Find where the given text appears and provide that cell's center as (x, y) coordinate. 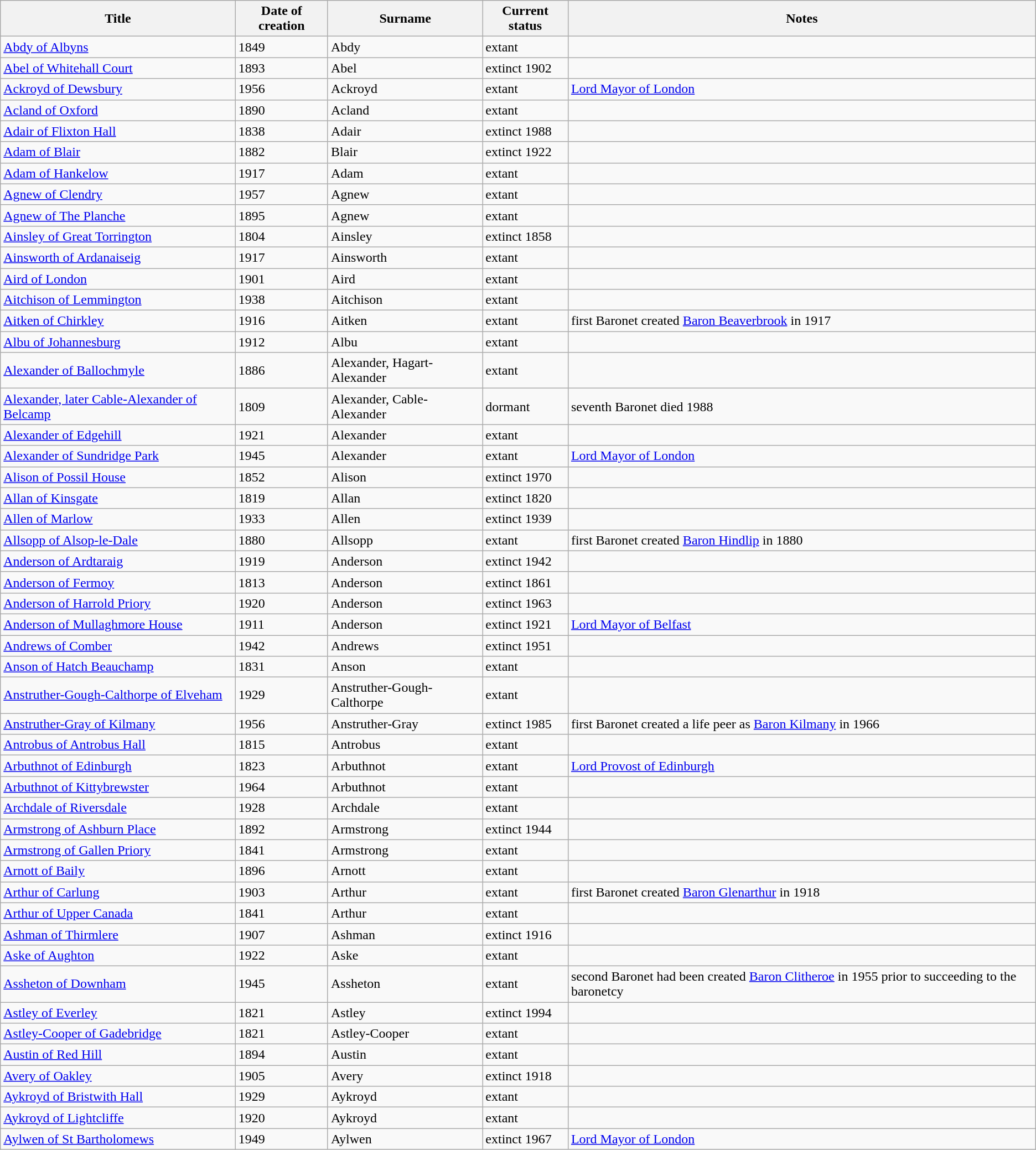
1895 (281, 215)
Surname (405, 19)
Astley-Cooper of Gadebridge (118, 1034)
Ashman (405, 934)
Abel of Whitehall Court (118, 68)
Assheton (405, 984)
Arbuthnot of Kittybrewster (118, 787)
Current status (526, 19)
Antrobus of Antrobus Hall (118, 745)
Austin of Red Hill (118, 1055)
Archdale (405, 808)
Abel (405, 68)
1815 (281, 745)
Alexander, Hagart-Alexander (405, 371)
1922 (281, 955)
extinct 1942 (526, 561)
Alexander of Ballochmyle (118, 371)
Aylwen of St Bartholomews (118, 1139)
extinct 1820 (526, 498)
Adair (405, 131)
Date of creation (281, 19)
Albu (405, 342)
1896 (281, 871)
Aird (405, 278)
Astley-Cooper (405, 1034)
Ashman of Thirmlere (118, 934)
extinct 1967 (526, 1139)
1938 (281, 300)
Aykroyd of Bristwith Hall (118, 1097)
Allen (405, 519)
extinct 1916 (526, 934)
Astley (405, 1012)
second Baronet had been created Baron Clitheroe in 1955 prior to succeeding to the baronetcy (801, 984)
1957 (281, 194)
Adam of Blair (118, 152)
1907 (281, 934)
Allan of Kinsgate (118, 498)
Title (118, 19)
extinct 1922 (526, 152)
Alexander, later Cable-Alexander of Belcamp (118, 406)
Arnott of Baily (118, 871)
Allen of Marlow (118, 519)
1933 (281, 519)
extinct 1921 (526, 624)
1804 (281, 236)
Allan (405, 498)
Anstruther-Gough-Calthorpe (405, 695)
first Baronet created Baron Hindlip in 1880 (801, 540)
1893 (281, 68)
Austin (405, 1055)
Anderson of Mullaghmore House (118, 624)
first Baronet created Baron Beaverbrook in 1917 (801, 321)
1903 (281, 892)
Ackroyd of Dewsbury (118, 89)
extinct 1988 (526, 131)
1912 (281, 342)
Aylwen (405, 1139)
1964 (281, 787)
Archdale of Riversdale (118, 808)
Armstrong of Gallen Priory (118, 850)
1831 (281, 667)
extinct 1951 (526, 646)
1892 (281, 829)
Arnott (405, 871)
Lord Mayor of Belfast (801, 624)
1894 (281, 1055)
Adam of Hankelow (118, 173)
Acland of Oxford (118, 110)
Ainsworth (405, 257)
1949 (281, 1139)
Ackroyd (405, 89)
Anson (405, 667)
Aske of Aughton (118, 955)
extinct 1985 (526, 724)
Arbuthnot of Edinburgh (118, 766)
Avery of Oakley (118, 1076)
Alison of Possil House (118, 477)
1901 (281, 278)
Allsopp (405, 540)
Anstruther-Gough-Calthorpe of Elveham (118, 695)
extinct 1918 (526, 1076)
extinct 1861 (526, 582)
extinct 1858 (526, 236)
first Baronet created Baron Glenarthur in 1918 (801, 892)
Aske (405, 955)
Armstrong of Ashburn Place (118, 829)
Ainsley of Great Torrington (118, 236)
Alison (405, 477)
Albu of Johannesburg (118, 342)
seventh Baronet died 1988 (801, 406)
dormant (526, 406)
Notes (801, 19)
extinct 1944 (526, 829)
1942 (281, 646)
Anderson of Ardtaraig (118, 561)
Acland (405, 110)
Aitken (405, 321)
Anderson of Fermoy (118, 582)
1905 (281, 1076)
1819 (281, 498)
1880 (281, 540)
Aitchison (405, 300)
Abdy (405, 47)
Aird of London (118, 278)
Avery (405, 1076)
Agnew of The Planche (118, 215)
1921 (281, 435)
Assheton of Downham (118, 984)
1809 (281, 406)
1849 (281, 47)
extinct 1939 (526, 519)
1838 (281, 131)
Abdy of Albyns (118, 47)
Lord Provost of Edinburgh (801, 766)
1882 (281, 152)
Aykroyd of Lightcliffe (118, 1118)
Arthur of Upper Canada (118, 913)
extinct 1963 (526, 603)
Alexander, Cable-Alexander (405, 406)
Blair (405, 152)
Alexander of Sundridge Park (118, 456)
Anson of Hatch Beauchamp (118, 667)
1886 (281, 371)
Adam (405, 173)
1823 (281, 766)
Adair of Flixton Hall (118, 131)
1911 (281, 624)
extinct 1994 (526, 1012)
first Baronet created a life peer as Baron Kilmany in 1966 (801, 724)
Aitken of Chirkley (118, 321)
Ainsley (405, 236)
1928 (281, 808)
Andrews of Comber (118, 646)
Astley of Everley (118, 1012)
Anstruther-Gray (405, 724)
Antrobus (405, 745)
Alexander of Edgehill (118, 435)
Agnew of Clendry (118, 194)
Anderson of Harrold Priory (118, 603)
1890 (281, 110)
Allsopp of Alsop-le-Dale (118, 540)
1916 (281, 321)
Anstruther-Gray of Kilmany (118, 724)
Arthur of Carlung (118, 892)
Ainsworth of Ardanaiseig (118, 257)
Andrews (405, 646)
extinct 1902 (526, 68)
1852 (281, 477)
1813 (281, 582)
1919 (281, 561)
Aitchison of Lemmington (118, 300)
extinct 1970 (526, 477)
